Detect which cell encompasses the target text, then output its (x, y) center coordinate. 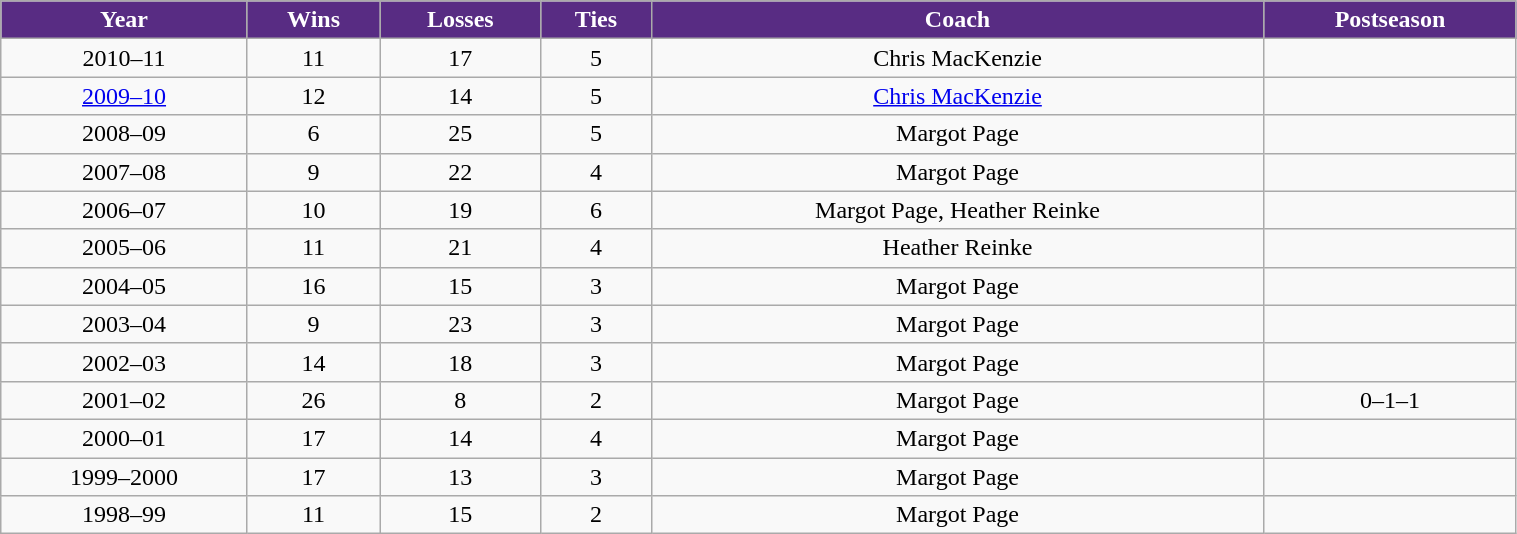
2002–03 (124, 362)
2003–04 (124, 324)
16 (313, 286)
23 (460, 324)
2010–11 (124, 58)
Postseason (1390, 20)
19 (460, 210)
Margot Page, Heather Reinke (958, 210)
10 (313, 210)
2009–10 (124, 96)
25 (460, 134)
12 (313, 96)
Losses (460, 20)
26 (313, 400)
18 (460, 362)
Coach (958, 20)
1999–2000 (124, 477)
1998–99 (124, 515)
2007–08 (124, 172)
8 (460, 400)
21 (460, 248)
2001–02 (124, 400)
Heather Reinke (958, 248)
22 (460, 172)
2006–07 (124, 210)
Year (124, 20)
Ties (596, 20)
2004–05 (124, 286)
2005–06 (124, 248)
2008–09 (124, 134)
Wins (313, 20)
13 (460, 477)
2000–01 (124, 438)
0–1–1 (1390, 400)
